Locate the cell with the specified text and output its [x, y] center coordinate. 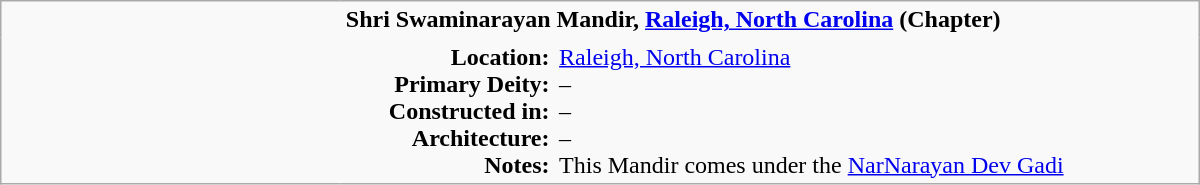
Location:Primary Deity:Constructed in:Architecture:Notes: [448, 110]
Raleigh, North Carolina – – – This Mandir comes under the NarNarayan Dev Gadi [876, 110]
Shri Swaminarayan Mandir, Raleigh, North Carolina (Chapter) [770, 20]
